Output the [X, Y] coordinate of the center of the cell containing the given text.  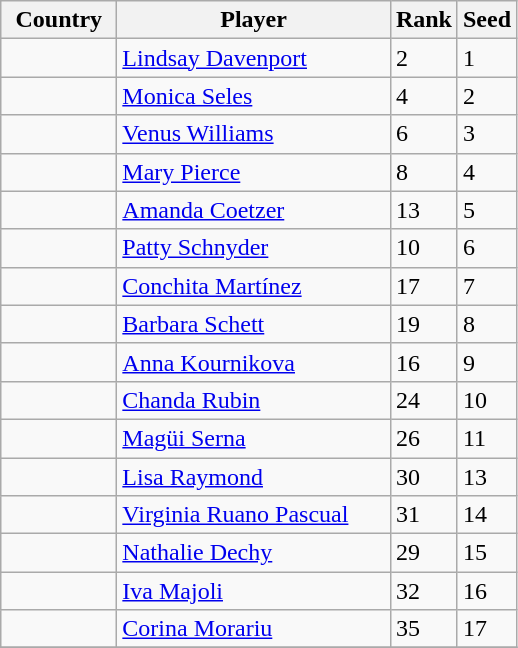
Venus Williams [254, 134]
31 [424, 515]
5 [486, 210]
11 [486, 438]
Monica Seles [254, 96]
Player [254, 20]
Amanda Coetzer [254, 210]
Nathalie Dechy [254, 553]
Magüi Serna [254, 438]
9 [486, 362]
29 [424, 553]
14 [486, 515]
15 [486, 553]
30 [424, 477]
Lisa Raymond [254, 477]
Lindsay Davenport [254, 58]
Virginia Ruano Pascual [254, 515]
Corina Morariu [254, 629]
Conchita Martínez [254, 286]
26 [424, 438]
32 [424, 591]
7 [486, 286]
24 [424, 400]
Anna Kournikova [254, 362]
19 [424, 324]
Chanda Rubin [254, 400]
3 [486, 134]
Patty Schnyder [254, 248]
Rank [424, 20]
Country [59, 20]
35 [424, 629]
Seed [486, 20]
Barbara Schett [254, 324]
1 [486, 58]
Iva Majoli [254, 591]
Mary Pierce [254, 172]
